Find where the given text appears and provide that cell's center as (X, Y) coordinate. 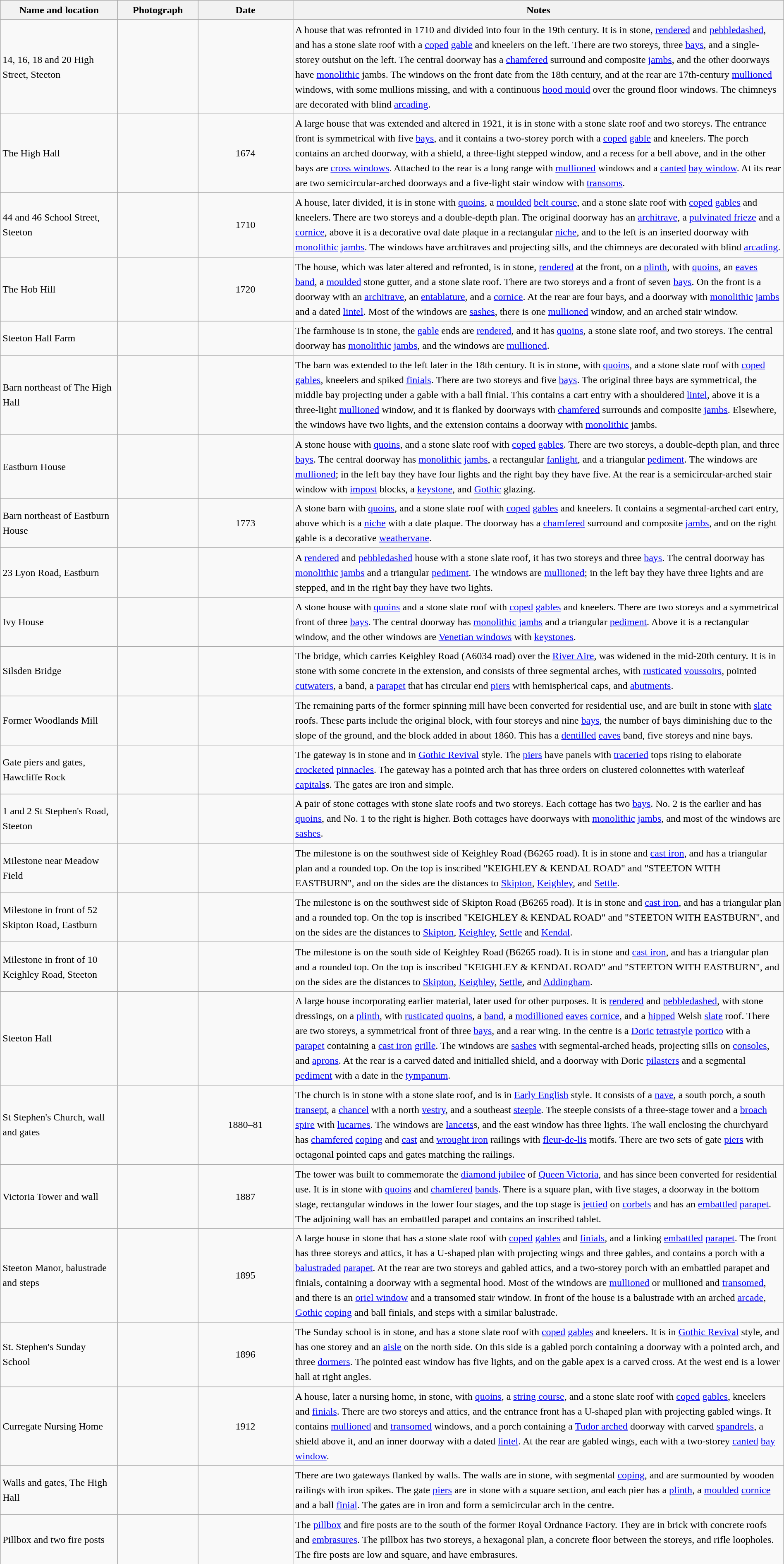
Former Woodlands Mill (59, 721)
St. Stephen's Sunday School (59, 1355)
1887 (246, 1197)
Date (246, 10)
Curregate Nursing Home (59, 1426)
Walls and gates, The High Hall (59, 1490)
1 and 2 St Stephen's Road, Steeton (59, 819)
Name and location (59, 10)
Notes (538, 10)
Photograph (158, 10)
1773 (246, 523)
Milestone in front of 10 Keighley Road, Steeton (59, 967)
The High Hall (59, 153)
1912 (246, 1426)
Pillbox and two fire posts (59, 1539)
The Hob Hill (59, 289)
Victoria Tower and wall (59, 1197)
1880–81 (246, 1125)
St Stephen's Church, wall and gates (59, 1125)
Eastburn House (59, 467)
1895 (246, 1275)
14, 16, 18 and 20 High Street, Steeton (59, 67)
1896 (246, 1355)
Steeton Hall (59, 1039)
Silsden Bridge (59, 671)
1720 (246, 289)
Barn northeast of The High Hall (59, 395)
Steeton Hall Farm (59, 338)
1710 (246, 225)
Barn northeast of Eastburn House (59, 523)
Milestone in front of 52 Skipton Road, Eastburn (59, 918)
1674 (246, 153)
23 Lyon Road, Eastburn (59, 573)
Milestone near Meadow Field (59, 868)
Steeton Manor, balustrade and steps (59, 1275)
Gate piers and gates, Hawcliffe Rock (59, 770)
Ivy House (59, 621)
44 and 46 School Street, Steeton (59, 225)
